Return [x, y] of the center of cell containing provided text 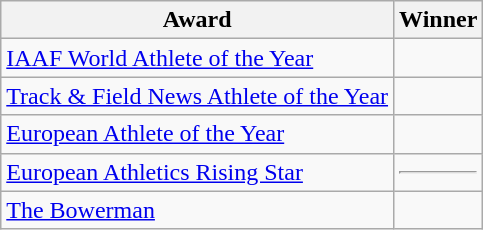
Track & Field News Athlete of the Year [198, 96]
Winner [438, 20]
European Athlete of the Year [198, 134]
Award [198, 20]
IAAF World Athlete of the Year [198, 58]
European Athletics Rising Star [198, 172]
The Bowerman [198, 210]
